Find where the given text appears and provide that cell's center as [x, y] coordinate. 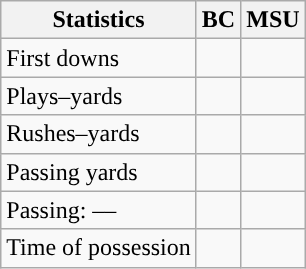
Plays–yards [99, 96]
Rushes–yards [99, 134]
MSU [273, 20]
BC [218, 20]
Passing: –– [99, 210]
Statistics [99, 20]
First downs [99, 58]
Passing yards [99, 172]
Time of possession [99, 248]
